Determine the [x, y] coordinate at the center of the cell enclosing the given text.  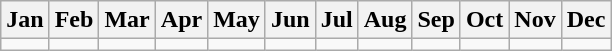
Dec [586, 20]
Mar [127, 20]
Oct [484, 20]
Jan [25, 20]
May [237, 20]
Nov [535, 20]
Sep [436, 20]
Aug [385, 20]
Jul [336, 20]
Feb [74, 20]
Apr [181, 20]
Jun [290, 20]
